Pinpoint the cell where the given text exists, returning its (X, Y) midpoint coordinate. 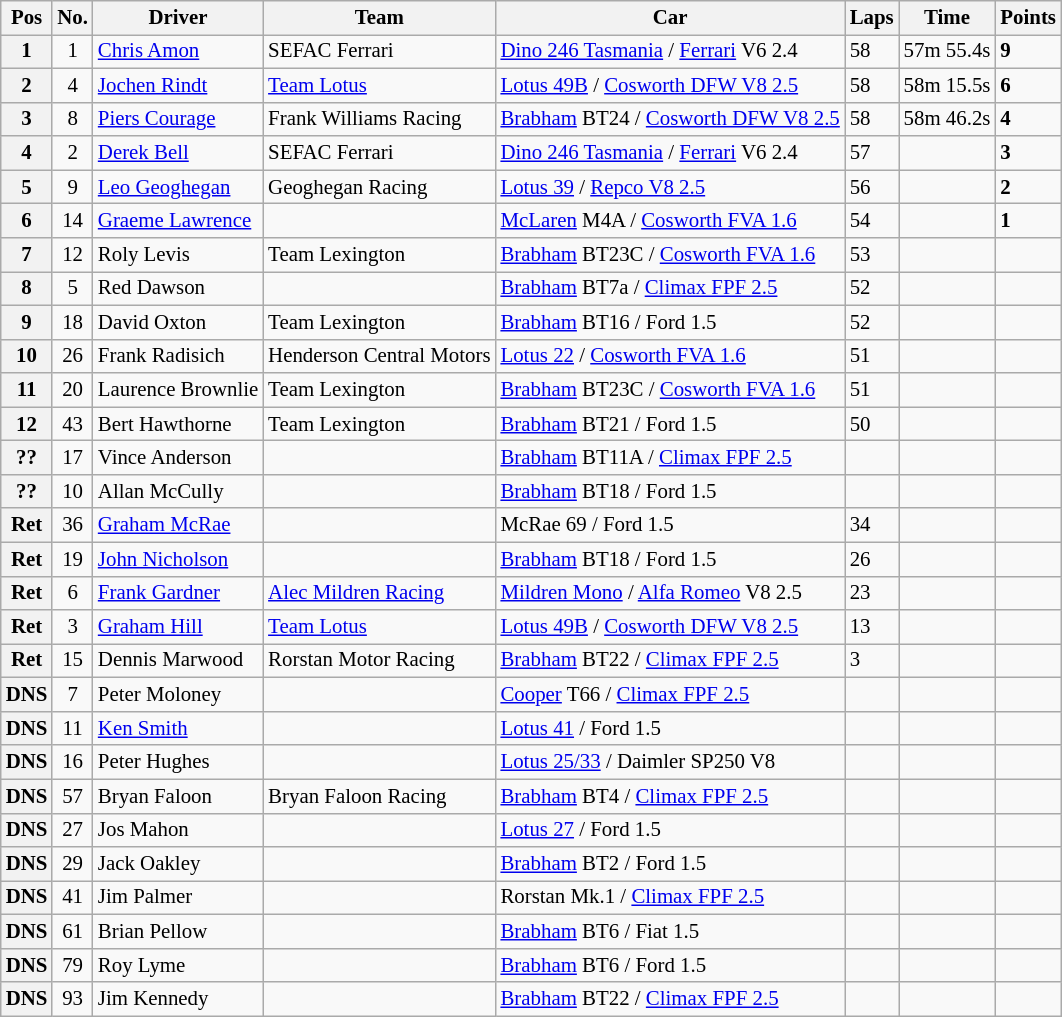
23 (872, 593)
No. (72, 18)
Chris Amon (178, 51)
Laurence Brownlie (178, 390)
Derek Bell (178, 153)
Frank Williams Racing (379, 119)
McRae 69 / Ford 1.5 (670, 525)
29 (72, 864)
Brabham BT24 / Cosworth DFW V8 2.5 (670, 119)
Team (379, 18)
27 (72, 830)
Lotus 39 / Repco V8 2.5 (670, 187)
Jim Kennedy (178, 999)
Lotus 41 / Ford 1.5 (670, 728)
Brian Pellow (178, 931)
Brabham BT6 / Fiat 1.5 (670, 931)
Brabham BT4 / Climax FPF 2.5 (670, 796)
16 (72, 762)
Pos (27, 18)
Geoghegan Racing (379, 187)
36 (72, 525)
Leo Geoghegan (178, 187)
Jochen Rindt (178, 85)
41 (72, 898)
19 (72, 559)
Peter Moloney (178, 695)
Peter Hughes (178, 762)
43 (72, 424)
Brabham BT7a / Climax FPF 2.5 (670, 288)
93 (72, 999)
Jim Palmer (178, 898)
Laps (872, 18)
Roy Lyme (178, 965)
Rorstan Mk.1 / Climax FPF 2.5 (670, 898)
79 (72, 965)
Car (670, 18)
61 (72, 931)
Bryan Faloon Racing (379, 796)
53 (872, 255)
Graham Hill (178, 627)
57m 55.4s (948, 51)
Jack Oakley (178, 864)
58m 46.2s (948, 119)
Frank Gardner (178, 593)
15 (72, 661)
Roly Levis (178, 255)
Allan McCully (178, 491)
56 (872, 187)
Piers Courage (178, 119)
Brabham BT16 / Ford 1.5 (670, 322)
Lotus 25/33 / Daimler SP250 V8 (670, 762)
Points (1028, 18)
Driver (178, 18)
Brabham BT2 / Ford 1.5 (670, 864)
54 (872, 221)
Brabham BT21 / Ford 1.5 (670, 424)
18 (72, 322)
Rorstan Motor Racing (379, 661)
Lotus 27 / Ford 1.5 (670, 830)
Lotus 22 / Cosworth FVA 1.6 (670, 356)
John Nicholson (178, 559)
Red Dawson (178, 288)
Henderson Central Motors (379, 356)
Dennis Marwood (178, 661)
Graeme Lawrence (178, 221)
20 (72, 390)
Alec Mildren Racing (379, 593)
Brabham BT11A / Climax FPF 2.5 (670, 458)
Bert Hawthorne (178, 424)
50 (872, 424)
Vince Anderson (178, 458)
13 (872, 627)
Jos Mahon (178, 830)
Frank Radisich (178, 356)
14 (72, 221)
Mildren Mono / Alfa Romeo V8 2.5 (670, 593)
Ken Smith (178, 728)
58m 15.5s (948, 85)
Graham McRae (178, 525)
Time (948, 18)
17 (72, 458)
34 (872, 525)
McLaren M4A / Cosworth FVA 1.6 (670, 221)
David Oxton (178, 322)
Bryan Faloon (178, 796)
Cooper T66 / Climax FPF 2.5 (670, 695)
Brabham BT6 / Ford 1.5 (670, 965)
